Capture the cell that displays the provided text and extract its [x, y] central coordinate. 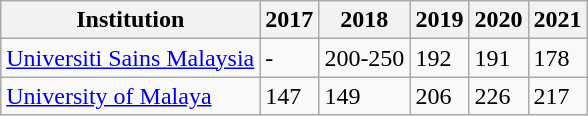
217 [558, 96]
2019 [440, 20]
University of Malaya [130, 96]
Universiti Sains Malaysia [130, 58]
2020 [498, 20]
178 [558, 58]
192 [440, 58]
147 [290, 96]
Institution [130, 20]
- [290, 58]
2018 [364, 20]
191 [498, 58]
200-250 [364, 58]
226 [498, 96]
2017 [290, 20]
2021 [558, 20]
149 [364, 96]
206 [440, 96]
